Search for the cell housing the specified text and yield its [X, Y] center coordinate. 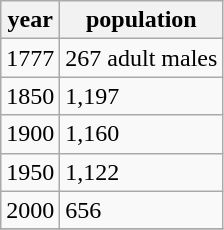
1,197 [142, 96]
1,122 [142, 172]
1850 [30, 96]
1,160 [142, 134]
656 [142, 210]
267 adult males [142, 58]
year [30, 20]
1900 [30, 134]
1777 [30, 58]
2000 [30, 210]
1950 [30, 172]
population [142, 20]
